Search for the cell housing the specified text and yield its (X, Y) center coordinate. 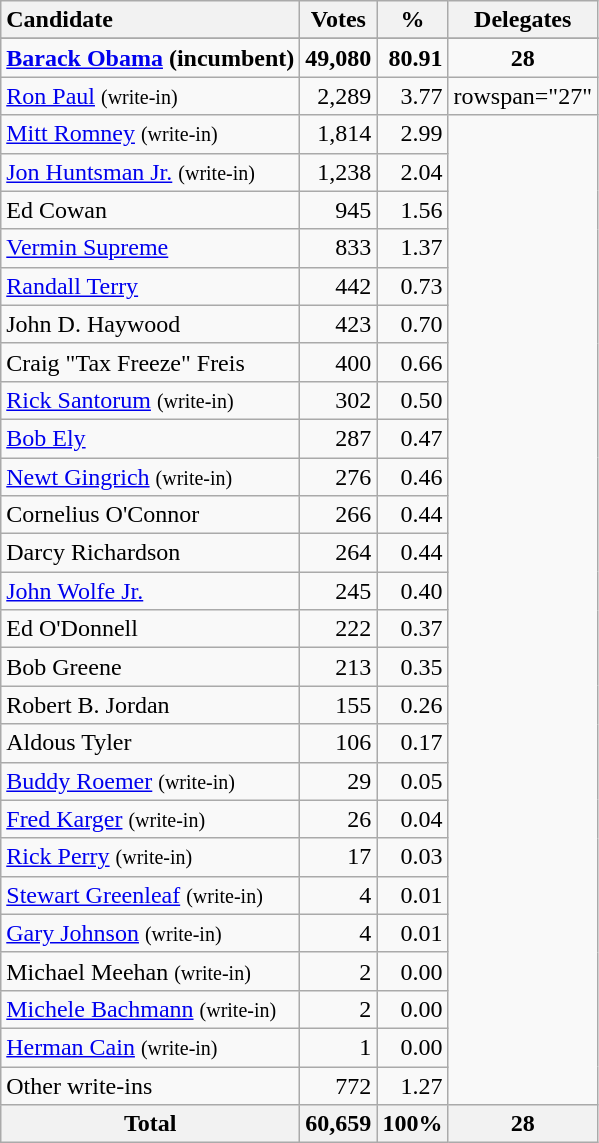
213 (338, 667)
rowspan="27" (523, 96)
Buddy Roemer (write-in) (150, 781)
Other write-ins (150, 1085)
945 (338, 210)
1.37 (412, 248)
Rick Perry (write-in) (150, 857)
Ron Paul (write-in) (150, 96)
John Wolfe Jr. (150, 591)
100% (412, 1124)
Jon Huntsman Jr. (write-in) (150, 172)
302 (338, 400)
287 (338, 438)
222 (338, 629)
26 (338, 819)
0.46 (412, 477)
106 (338, 743)
Ed O'Donnell (150, 629)
29 (338, 781)
0.66 (412, 362)
0.05 (412, 781)
Darcy Richardson (150, 553)
0.47 (412, 438)
Robert B. Jordan (150, 705)
0.17 (412, 743)
49,080 (338, 58)
0.73 (412, 286)
2,289 (338, 96)
0.03 (412, 857)
1 (338, 1047)
Michele Bachmann (write-in) (150, 1009)
2.99 (412, 134)
Newt Gingrich (write-in) (150, 477)
Mitt Romney (write-in) (150, 134)
Bob Ely (150, 438)
Votes (338, 20)
Michael Meehan (write-in) (150, 971)
833 (338, 248)
John D. Haywood (150, 324)
Herman Cain (write-in) (150, 1047)
Aldous Tyler (150, 743)
Fred Karger (write-in) (150, 819)
0.40 (412, 591)
0.37 (412, 629)
1.56 (412, 210)
266 (338, 515)
Cornelius O'Connor (150, 515)
1,814 (338, 134)
Delegates (523, 20)
80.91 (412, 58)
0.70 (412, 324)
442 (338, 286)
3.77 (412, 96)
155 (338, 705)
Craig "Tax Freeze" Freis (150, 362)
772 (338, 1085)
Randall Terry (150, 286)
Stewart Greenleaf (write-in) (150, 895)
Gary Johnson (write-in) (150, 933)
1.27 (412, 1085)
0.26 (412, 705)
Vermin Supreme (150, 248)
0.35 (412, 667)
245 (338, 591)
1,238 (338, 172)
264 (338, 553)
400 (338, 362)
Rick Santorum (write-in) (150, 400)
Total (150, 1124)
Barack Obama (incumbent) (150, 58)
423 (338, 324)
0.50 (412, 400)
2.04 (412, 172)
0.04 (412, 819)
Ed Cowan (150, 210)
276 (338, 477)
Candidate (150, 20)
17 (338, 857)
% (412, 20)
60,659 (338, 1124)
Bob Greene (150, 667)
